Provide the [X, Y] coordinate of the cell's center where the given text is located.  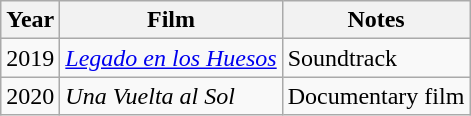
Film [171, 20]
Documentary film [376, 96]
Soundtrack [376, 58]
Year [30, 20]
2020 [30, 96]
Notes [376, 20]
Legado en los Huesos [171, 58]
Una Vuelta al Sol [171, 96]
2019 [30, 58]
